Return the [x, y] coordinate for the center point of the cell that contains the specified text.  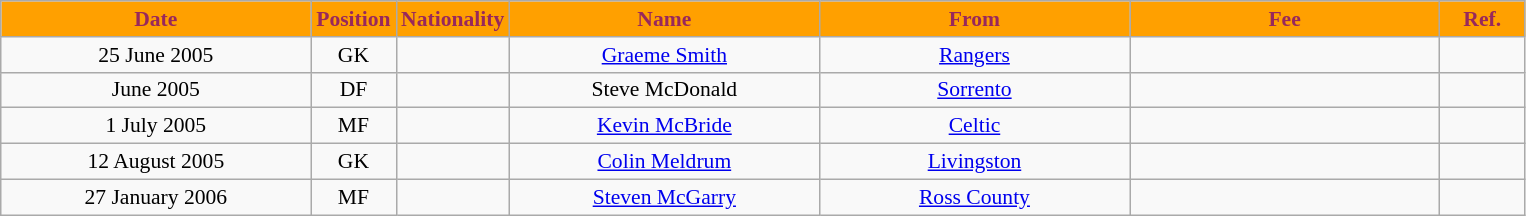
Name [664, 19]
Kevin McBride [664, 126]
Nationality [452, 19]
Colin Meldrum [664, 162]
Steve McDonald [664, 90]
Graeme Smith [664, 55]
Date [156, 19]
Livingston [974, 162]
Ross County [974, 197]
DF [354, 90]
Sorrento [974, 90]
27 January 2006 [156, 197]
From [974, 19]
1 July 2005 [156, 126]
Ref. [1482, 19]
June 2005 [156, 90]
12 August 2005 [156, 162]
Fee [1285, 19]
Rangers [974, 55]
Steven McGarry [664, 197]
25 June 2005 [156, 55]
Celtic [974, 126]
Position [354, 19]
